Find where the given text appears and provide that cell's center as [X, Y] coordinate. 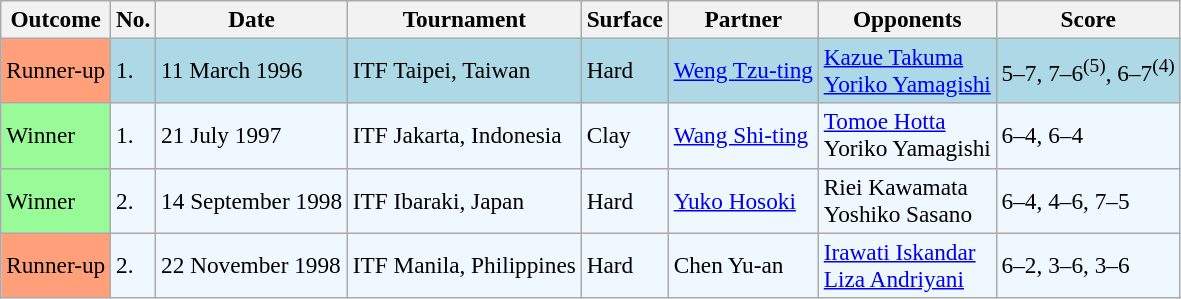
ITF Taipei, Taiwan [464, 70]
Tournament [464, 19]
Weng Tzu-ting [743, 70]
ITF Ibaraki, Japan [464, 200]
Irawati Iskandar Liza Andriyani [907, 264]
5–7, 7–6(5), 6–7(4) [1088, 70]
6–4, 6–4 [1088, 136]
Clay [624, 136]
Opponents [907, 19]
Chen Yu-an [743, 264]
Outcome [56, 19]
14 September 1998 [252, 200]
Kazue Takuma Yoriko Yamagishi [907, 70]
6–2, 3–6, 3–6 [1088, 264]
21 July 1997 [252, 136]
Yuko Hosoki [743, 200]
6–4, 4–6, 7–5 [1088, 200]
22 November 1998 [252, 264]
Partner [743, 19]
Date [252, 19]
Tomoe Hotta Yoriko Yamagishi [907, 136]
Wang Shi-ting [743, 136]
Riei Kawamata Yoshiko Sasano [907, 200]
ITF Manila, Philippines [464, 264]
Surface [624, 19]
ITF Jakarta, Indonesia [464, 136]
No. [134, 19]
Score [1088, 19]
11 March 1996 [252, 70]
